Capture the cell that displays the provided text and extract its [x, y] central coordinate. 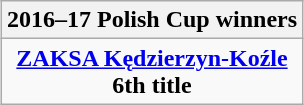
2016–17 Polish Cup winners [152, 20]
ZAKSA Kędzierzyn-Koźle6th title [152, 72]
